For the text-containing cell, return its midpoint in (x, y) coordinate format. 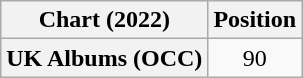
Chart (2022) (104, 20)
90 (255, 58)
UK Albums (OCC) (104, 58)
Position (255, 20)
